Search for the cell housing the specified text and yield its [x, y] center coordinate. 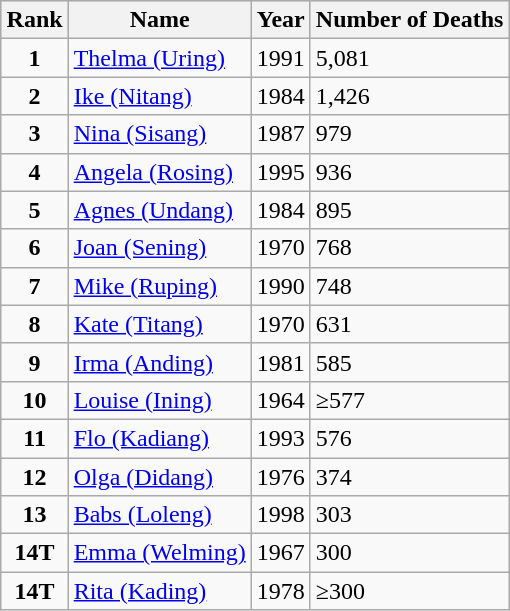
1993 [280, 438]
Babs (Loleng) [160, 515]
1998 [280, 515]
374 [410, 477]
10 [34, 400]
1,426 [410, 96]
576 [410, 438]
Joan (Sening) [160, 248]
8 [34, 324]
6 [34, 248]
11 [34, 438]
1987 [280, 134]
631 [410, 324]
Agnes (Undang) [160, 210]
Olga (Didang) [160, 477]
Kate (Titang) [160, 324]
1995 [280, 172]
13 [34, 515]
303 [410, 515]
585 [410, 362]
1981 [280, 362]
936 [410, 172]
1 [34, 58]
Rita (Kading) [160, 591]
9 [34, 362]
7 [34, 286]
Rank [34, 20]
895 [410, 210]
3 [34, 134]
5 [34, 210]
Louise (Ining) [160, 400]
748 [410, 286]
1990 [280, 286]
Ike (Nitang) [160, 96]
Angela (Rosing) [160, 172]
Nina (Sisang) [160, 134]
12 [34, 477]
Emma (Welming) [160, 553]
1976 [280, 477]
Year [280, 20]
1964 [280, 400]
1991 [280, 58]
1967 [280, 553]
Mike (Ruping) [160, 286]
2 [34, 96]
768 [410, 248]
Flo (Kadiang) [160, 438]
4 [34, 172]
Number of Deaths [410, 20]
Name [160, 20]
5,081 [410, 58]
Irma (Anding) [160, 362]
Thelma (Uring) [160, 58]
1978 [280, 591]
≥300 [410, 591]
≥577 [410, 400]
979 [410, 134]
300 [410, 553]
